Determine the (x, y) coordinate at the center of the cell enclosing the given text.  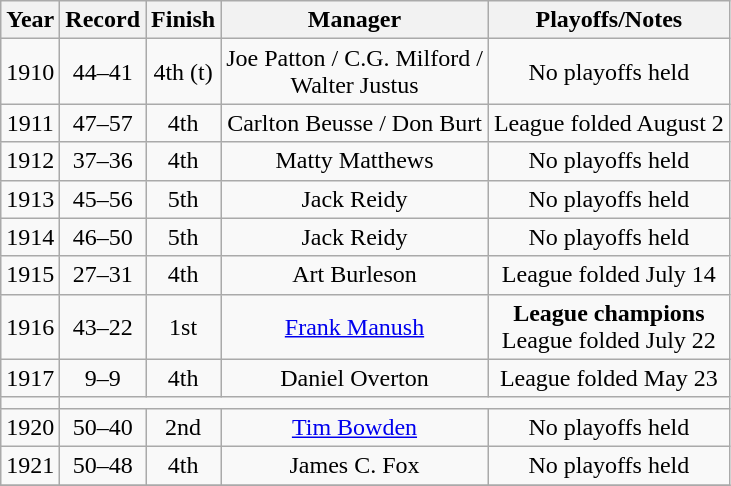
37–36 (103, 161)
Finish (184, 20)
1921 (30, 465)
1920 (30, 427)
1917 (30, 378)
1911 (30, 123)
Playoffs/Notes (608, 20)
League folded July 14 (608, 275)
Matty Matthews (355, 161)
1912 (30, 161)
Carlton Beusse / Don Burt (355, 123)
43–22 (103, 326)
46–50 (103, 237)
27–31 (103, 275)
Frank Manush (355, 326)
47–57 (103, 123)
Manager (355, 20)
50–40 (103, 427)
2nd (184, 427)
1914 (30, 237)
League folded May 23 (608, 378)
1916 (30, 326)
Art Burleson (355, 275)
James C. Fox (355, 465)
1st (184, 326)
League champions League folded July 22 (608, 326)
League folded August 2 (608, 123)
4th (t) (184, 72)
1915 (30, 275)
9–9 (103, 378)
1913 (30, 199)
45–56 (103, 199)
44–41 (103, 72)
Joe Patton / C.G. Milford / Walter Justus (355, 72)
1910 (30, 72)
Tim Bowden (355, 427)
Daniel Overton (355, 378)
50–48 (103, 465)
Year (30, 20)
Record (103, 20)
